Return the (X, Y) coordinate for the center point of the cell that contains the specified text.  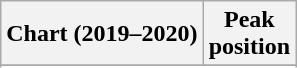
Chart (2019–2020) (102, 34)
Peakposition (249, 34)
